From the cell containing the given text, extract its center point as [X, Y] coordinate. 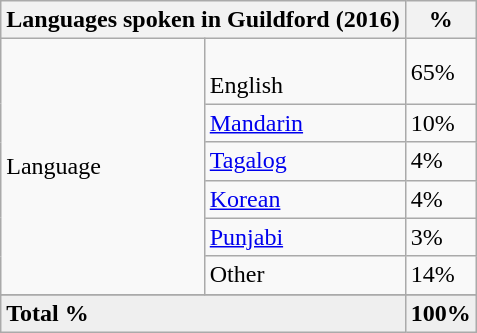
Other [304, 275]
Mandarin [304, 123]
Korean [304, 199]
Language [102, 166]
Languages spoken in Guildford (2016) [203, 20]
Total % [203, 313]
3% [440, 237]
English [304, 72]
10% [440, 123]
Tagalog [304, 161]
65% [440, 72]
% [440, 20]
100% [440, 313]
Punjabi [304, 237]
14% [440, 275]
